From the cell containing the given text, extract its center point as (x, y) coordinate. 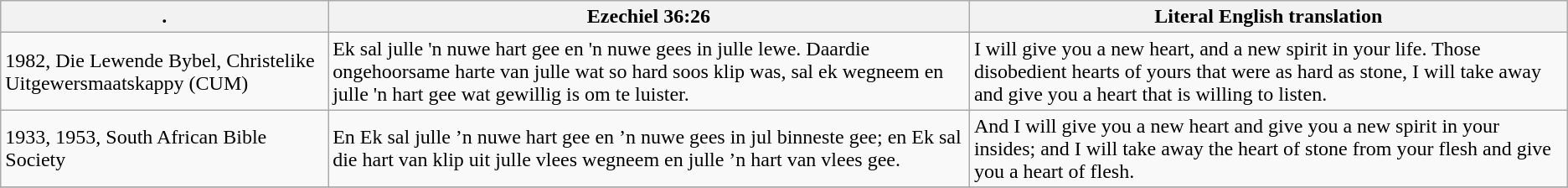
Literal English translation (1268, 17)
. (164, 17)
Ezechiel 36:26 (649, 17)
1982, Die Lewende Bybel, Christelike Uitgewersmaatskappy (CUM) (164, 71)
1933, 1953, South African Bible Society (164, 149)
